Capture the cell that displays the provided text and extract its [X, Y] central coordinate. 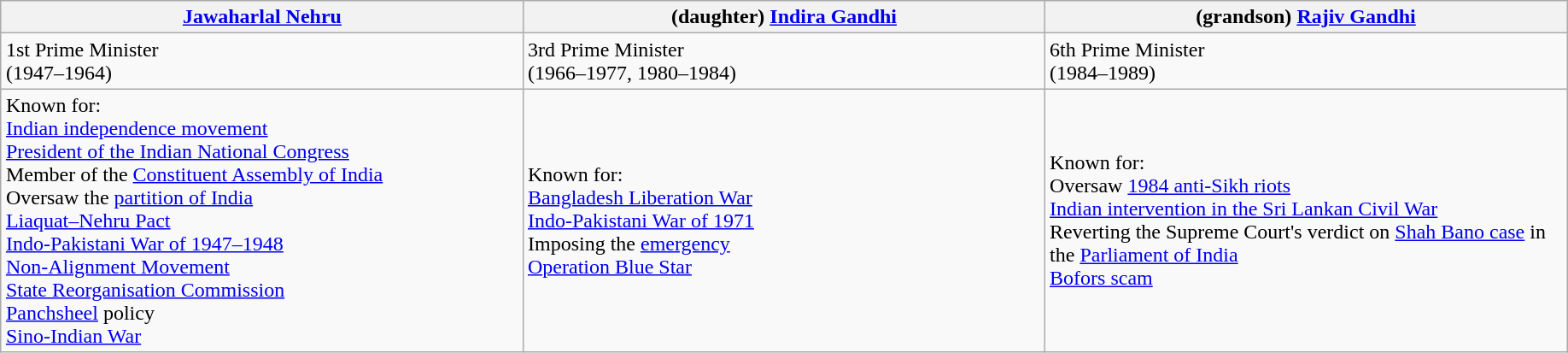
6th Prime Minister(1984–1989) [1307, 62]
(daughter) Indira Gandhi [784, 17]
Jawaharlal Nehru [261, 17]
3rd Prime Minister(1966–1977, 1980–1984) [784, 62]
Known for:Bangladesh Liberation WarIndo-Pakistani War of 1971Imposing the emergencyOperation Blue Star [784, 221]
(grandson) Rajiv Gandhi [1307, 17]
1st Prime Minister(1947–1964) [261, 62]
